Output the [x, y] coordinate of the center of the cell containing the given text.  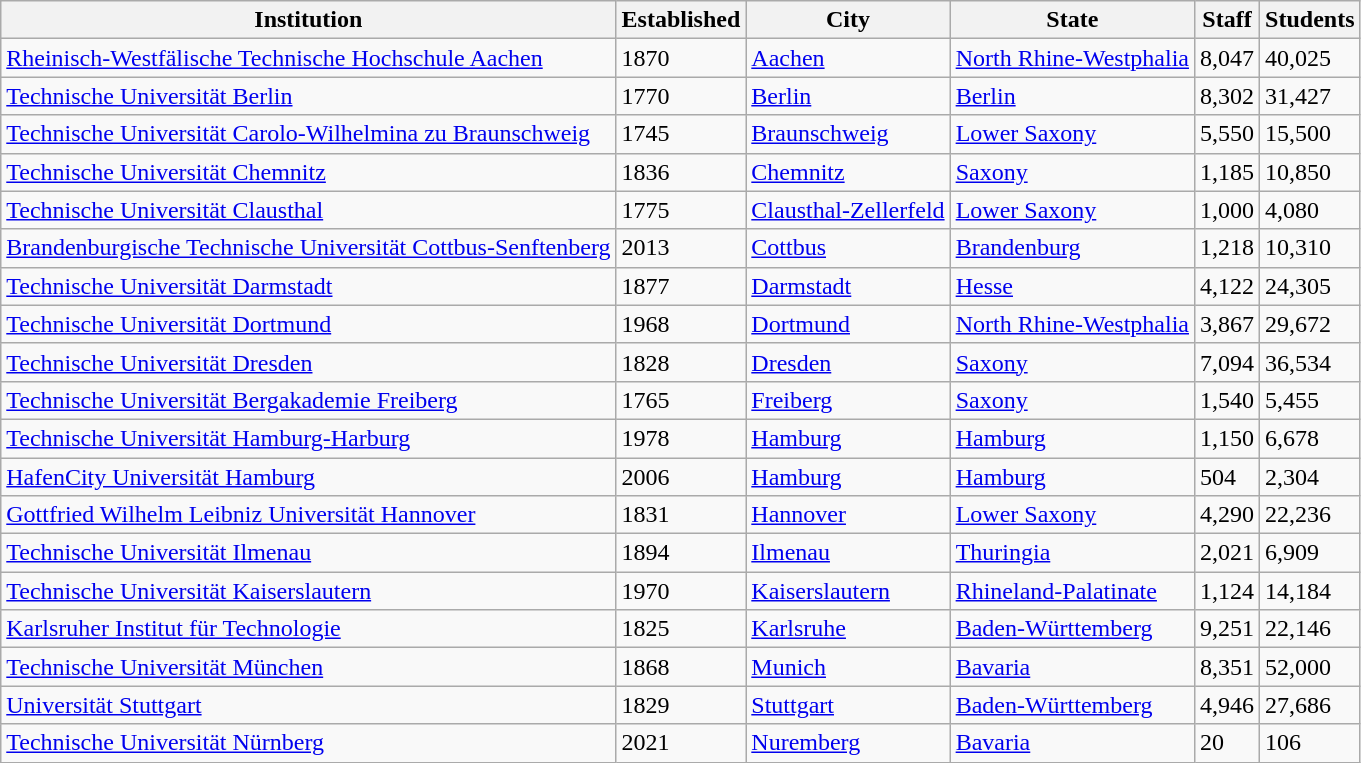
Institution [308, 20]
Gottfried Wilhelm Leibniz Universität Hannover [308, 515]
Universität Stuttgart [308, 705]
Stuttgart [848, 705]
Clausthal-Zellerfeld [848, 210]
14,184 [1310, 591]
Freiberg [848, 400]
Technische Universität Dortmund [308, 324]
Technische Universität Berlin [308, 96]
106 [1310, 743]
2013 [681, 248]
1,000 [1228, 210]
Karlsruher Institut für Technologie [308, 629]
Technische Universität München [308, 667]
27,686 [1310, 705]
3,867 [1228, 324]
9,251 [1228, 629]
1831 [681, 515]
Technische Universität Clausthal [308, 210]
1868 [681, 667]
8,351 [1228, 667]
Ilmenau [848, 553]
1970 [681, 591]
Technische Universität Kaiserslautern [308, 591]
Aachen [848, 58]
1,185 [1228, 172]
Technische Universität Carolo-Wilhelmina zu Braunschweig [308, 134]
1,124 [1228, 591]
24,305 [1310, 286]
6,678 [1310, 438]
Technische Universität Bergakademie Freiberg [308, 400]
2,021 [1228, 553]
1829 [681, 705]
Dortmund [848, 324]
Cottbus [848, 248]
52,000 [1310, 667]
1770 [681, 96]
6,909 [1310, 553]
HafenCity Universität Hamburg [308, 477]
Technische Universität Chemnitz [308, 172]
Hesse [1072, 286]
1765 [681, 400]
Chemnitz [848, 172]
5,455 [1310, 400]
Hannover [848, 515]
4,290 [1228, 515]
State [1072, 20]
Established [681, 20]
Dresden [848, 362]
Brandenburgische Technische Universität Cottbus-Senftenberg [308, 248]
504 [1228, 477]
4,122 [1228, 286]
1745 [681, 134]
1,150 [1228, 438]
Karlsruhe [848, 629]
Nuremberg [848, 743]
1775 [681, 210]
7,094 [1228, 362]
1825 [681, 629]
1968 [681, 324]
Munich [848, 667]
2,304 [1310, 477]
Staff [1228, 20]
Technische Universität Dresden [308, 362]
2021 [681, 743]
8,302 [1228, 96]
4,946 [1228, 705]
Technische Universität Darmstadt [308, 286]
1,218 [1228, 248]
8,047 [1228, 58]
Brandenburg [1072, 248]
Rheinisch-Westfälische Technische Hochschule Aachen [308, 58]
1978 [681, 438]
4,080 [1310, 210]
1,540 [1228, 400]
1870 [681, 58]
1877 [681, 286]
Braunschweig [848, 134]
Darmstadt [848, 286]
40,025 [1310, 58]
Thuringia [1072, 553]
36,534 [1310, 362]
Technische Universität Ilmenau [308, 553]
20 [1228, 743]
Technische Universität Nürnberg [308, 743]
10,850 [1310, 172]
22,236 [1310, 515]
Rhineland-Palatinate [1072, 591]
15,500 [1310, 134]
Kaiserslautern [848, 591]
Students [1310, 20]
Technische Universität Hamburg-Harburg [308, 438]
1836 [681, 172]
29,672 [1310, 324]
22,146 [1310, 629]
City [848, 20]
5,550 [1228, 134]
10,310 [1310, 248]
31,427 [1310, 96]
1894 [681, 553]
1828 [681, 362]
2006 [681, 477]
